Capture the cell that displays the provided text and extract its (X, Y) central coordinate. 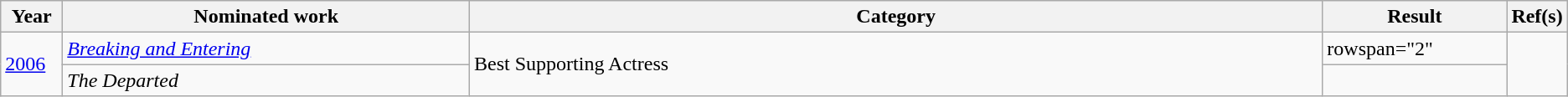
Breaking and Entering (266, 48)
Nominated work (266, 17)
Year (32, 17)
2006 (32, 64)
The Departed (266, 80)
Ref(s) (1537, 17)
rowspan="2" (1415, 48)
Result (1415, 17)
Category (896, 17)
Best Supporting Actress (896, 64)
